Find where the given text appears and provide that cell's center as [x, y] coordinate. 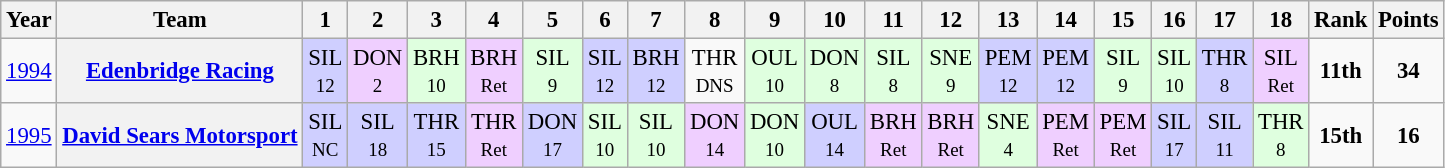
15th [1341, 136]
Edenbridge Racing [180, 72]
4 [494, 20]
SIL 12 [326, 72]
9 [775, 20]
THRDNS [715, 72]
11th [1341, 72]
SIL8 [894, 72]
DON2 [378, 72]
8 [715, 20]
13 [1008, 20]
7 [656, 20]
Year [29, 20]
1995 [29, 136]
14 [1066, 20]
15 [1122, 20]
SIL11 [1225, 136]
10 [835, 20]
SNE9 [950, 72]
1 [326, 20]
Rank [1341, 20]
3 [436, 20]
1994 [29, 72]
Points [1408, 20]
David Sears Motorsport [180, 136]
SIL18 [378, 136]
THR15 [436, 136]
OUL10 [775, 72]
THRRet [494, 136]
DON14 [715, 136]
OUL14 [835, 136]
18 [1281, 20]
6 [604, 20]
5 [552, 20]
34 [1408, 72]
SIL NC [326, 136]
BRH10 [436, 72]
DON17 [552, 136]
2 [378, 20]
BRH12 [656, 72]
17 [1225, 20]
SNE4 [1008, 136]
12 [950, 20]
SILRet [1281, 72]
DON10 [775, 136]
DON8 [835, 72]
SIL17 [1174, 136]
11 [894, 20]
SIL12 [604, 72]
Team [180, 20]
